For the text-containing cell, return its midpoint in [X, Y] coordinate format. 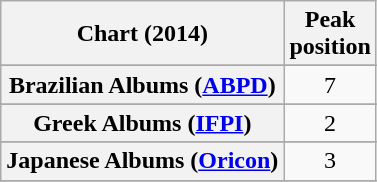
7 [330, 85]
2 [330, 123]
3 [330, 161]
Japanese Albums (Oricon) [142, 161]
Peakposition [330, 34]
Greek Albums (IFPI) [142, 123]
Chart (2014) [142, 34]
Brazilian Albums (ABPD) [142, 85]
